Determine the (X, Y) coordinate at the center of the cell enclosing the given text.  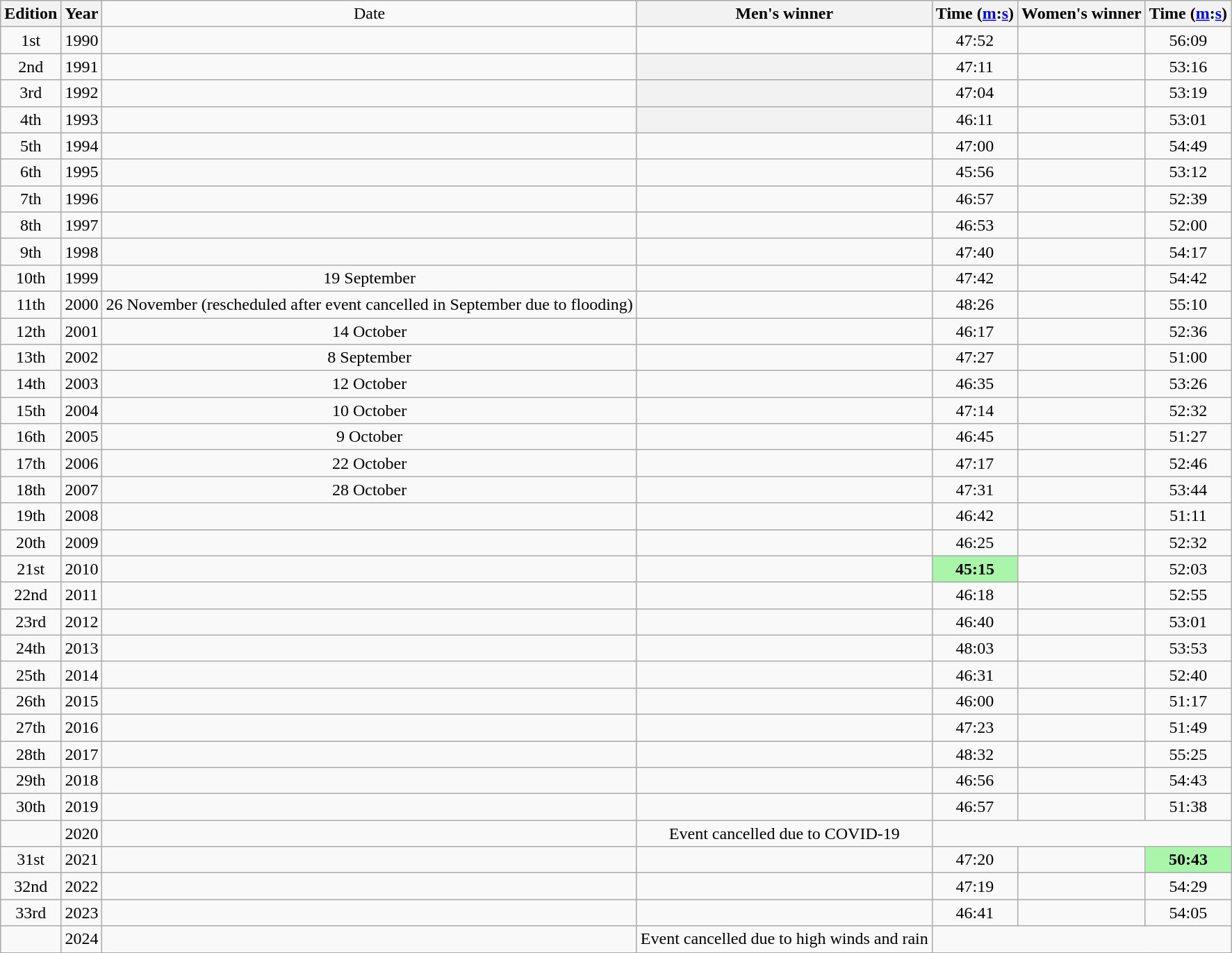
2011 (82, 595)
52:39 (1188, 199)
7th (31, 199)
51:17 (1188, 701)
Event cancelled due to high winds and rain (784, 939)
47:31 (974, 490)
2021 (82, 860)
2019 (82, 807)
47:40 (974, 251)
1995 (82, 172)
2007 (82, 490)
21st (31, 569)
2009 (82, 542)
Men's winner (784, 14)
18th (31, 490)
1996 (82, 199)
14th (31, 384)
2000 (82, 304)
50:43 (1188, 860)
1st (31, 40)
26th (31, 701)
1992 (82, 93)
Year (82, 14)
Women's winner (1082, 14)
2012 (82, 622)
47:19 (974, 886)
46:35 (974, 384)
1997 (82, 225)
2020 (82, 834)
4th (31, 119)
46:40 (974, 622)
55:25 (1188, 754)
45:15 (974, 569)
2022 (82, 886)
46:00 (974, 701)
47:20 (974, 860)
46:41 (974, 913)
53:12 (1188, 172)
53:19 (1188, 93)
28th (31, 754)
46:42 (974, 516)
52:00 (1188, 225)
19 September (370, 278)
2013 (82, 648)
54:49 (1188, 146)
27th (31, 727)
2015 (82, 701)
1990 (82, 40)
53:44 (1188, 490)
1994 (82, 146)
46:11 (974, 119)
47:42 (974, 278)
55:10 (1188, 304)
2005 (82, 437)
10 October (370, 411)
48:26 (974, 304)
52:40 (1188, 674)
2003 (82, 384)
2006 (82, 463)
15th (31, 411)
56:09 (1188, 40)
Edition (31, 14)
47:27 (974, 358)
2017 (82, 754)
2004 (82, 411)
19th (31, 516)
2014 (82, 674)
2010 (82, 569)
52:03 (1188, 569)
54:05 (1188, 913)
47:00 (974, 146)
33rd (31, 913)
2016 (82, 727)
13th (31, 358)
46:17 (974, 331)
2002 (82, 358)
52:46 (1188, 463)
22nd (31, 595)
22 October (370, 463)
47:14 (974, 411)
46:45 (974, 437)
12 October (370, 384)
46:31 (974, 674)
2nd (31, 67)
45:56 (974, 172)
46:18 (974, 595)
47:04 (974, 93)
46:25 (974, 542)
54:17 (1188, 251)
46:53 (974, 225)
29th (31, 781)
Date (370, 14)
1993 (82, 119)
54:43 (1188, 781)
3rd (31, 93)
9 October (370, 437)
Event cancelled due to COVID-19 (784, 834)
47:23 (974, 727)
54:42 (1188, 278)
46:56 (974, 781)
48:03 (974, 648)
9th (31, 251)
2018 (82, 781)
51:27 (1188, 437)
26 November (rescheduled after event cancelled in September due to flooding) (370, 304)
14 October (370, 331)
47:11 (974, 67)
47:52 (974, 40)
51:11 (1188, 516)
5th (31, 146)
51:00 (1188, 358)
20th (31, 542)
12th (31, 331)
2008 (82, 516)
17th (31, 463)
16th (31, 437)
1998 (82, 251)
8th (31, 225)
8 September (370, 358)
2024 (82, 939)
2023 (82, 913)
30th (31, 807)
24th (31, 648)
1991 (82, 67)
1999 (82, 278)
51:38 (1188, 807)
28 October (370, 490)
2001 (82, 331)
6th (31, 172)
32nd (31, 886)
53:53 (1188, 648)
23rd (31, 622)
52:36 (1188, 331)
54:29 (1188, 886)
52:55 (1188, 595)
47:17 (974, 463)
53:26 (1188, 384)
25th (31, 674)
51:49 (1188, 727)
53:16 (1188, 67)
10th (31, 278)
48:32 (974, 754)
31st (31, 860)
11th (31, 304)
